Scan for the cell matching the given text and deliver its (x, y) coordinate at center. 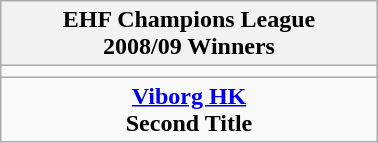
EHF Champions League 2008/09 Winners (189, 34)
Viborg HKSecond Title (189, 110)
